Determine the (X, Y) coordinate at the center of the cell enclosing the given text.  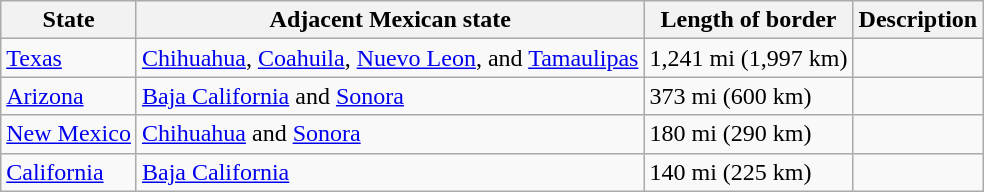
Arizona (69, 96)
Length of border (748, 20)
State (69, 20)
Chihuahua and Sonora (390, 134)
Adjacent Mexican state (390, 20)
180 mi (290 km) (748, 134)
140 mi (225 km) (748, 172)
1,241 mi (1,997 km) (748, 58)
Baja California and Sonora (390, 96)
373 mi (600 km) (748, 96)
Baja California (390, 172)
Description (918, 20)
New Mexico (69, 134)
Texas (69, 58)
Chihuahua, Coahuila, Nuevo Leon, and Tamaulipas (390, 58)
California (69, 172)
